Find where the given text appears and provide that cell's center as (x, y) coordinate. 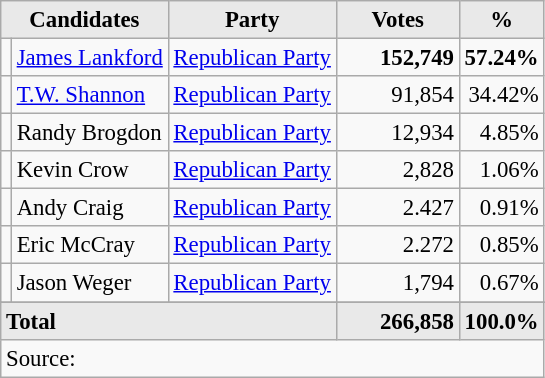
0.85% (502, 245)
Candidates (84, 20)
91,854 (398, 95)
T.W. Shannon (90, 95)
2.272 (398, 245)
Votes (398, 20)
0.67% (502, 283)
1,794 (398, 283)
0.91% (502, 208)
Total (168, 321)
Randy Brogdon (90, 133)
34.42% (502, 95)
Kevin Crow (90, 170)
Source: (272, 358)
4.85% (502, 133)
100.0% (502, 321)
12,934 (398, 133)
Party (252, 20)
1.06% (502, 170)
Jason Weger (90, 283)
152,749 (398, 58)
2.427 (398, 208)
57.24% (502, 58)
2,828 (398, 170)
266,858 (398, 321)
% (502, 20)
Eric McCray (90, 245)
Andy Craig (90, 208)
James Lankford (90, 58)
